Search for the cell housing the specified text and yield its (x, y) center coordinate. 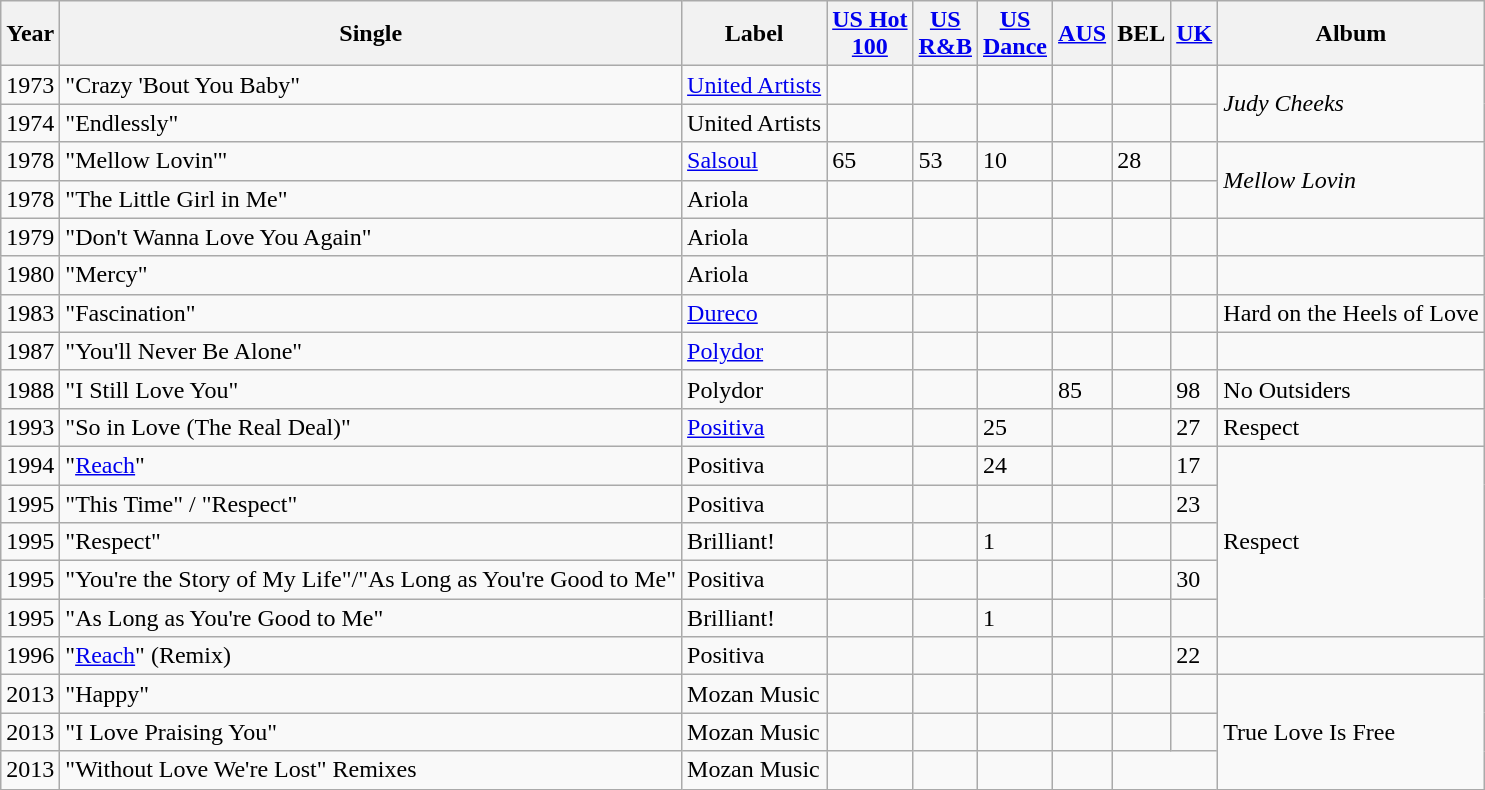
"You're the Story of My Life"/"As Long as You're Good to Me" (371, 580)
53 (945, 161)
1988 (30, 389)
"Happy" (371, 694)
1973 (30, 85)
"I Love Praising You" (371, 732)
24 (1014, 465)
"Reach" (Remix) (371, 656)
Single (371, 34)
No Outsiders (1351, 389)
True Love Is Free (1351, 732)
"Fascination" (371, 313)
25 (1014, 427)
USR&B (945, 34)
"I Still Love You" (371, 389)
"Endlessly" (371, 123)
30 (1194, 580)
1983 (30, 313)
"This Time" / "Respect" (371, 503)
"Reach" (371, 465)
1994 (30, 465)
22 (1194, 656)
Hard on the Heels of Love (1351, 313)
1993 (30, 427)
"Mellow Lovin'" (371, 161)
Year (30, 34)
Mellow Lovin (1351, 180)
BEL (1142, 34)
17 (1194, 465)
AUS (1082, 34)
"As Long as You're Good to Me" (371, 618)
UK (1194, 34)
98 (1194, 389)
27 (1194, 427)
Dureco (754, 313)
65 (870, 161)
Judy Cheeks (1351, 104)
23 (1194, 503)
"Mercy" (371, 275)
Album (1351, 34)
"Don't Wanna Love You Again" (371, 237)
USDance (1014, 34)
1987 (30, 351)
10 (1014, 161)
1979 (30, 237)
US Hot100 (870, 34)
1974 (30, 123)
Label (754, 34)
85 (1082, 389)
1980 (30, 275)
28 (1142, 161)
"Without Love We're Lost" Remixes (371, 770)
"The Little Girl in Me" (371, 199)
"So in Love (The Real Deal)" (371, 427)
"You'll Never Be Alone" (371, 351)
"Respect" (371, 542)
"Crazy 'Bout You Baby" (371, 85)
Salsoul (754, 161)
1996 (30, 656)
